Provide the (X, Y) coordinate of the cell's center where the given text is located.  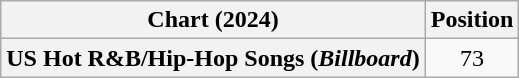
Position (472, 20)
73 (472, 58)
US Hot R&B/Hip-Hop Songs (Billboard) (213, 58)
Chart (2024) (213, 20)
